Find where the given text appears and provide that cell's center as [x, y] coordinate. 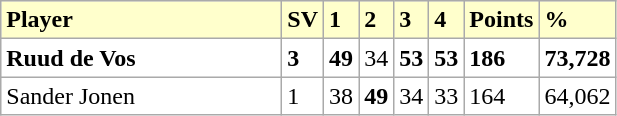
73,728 [578, 58]
% [578, 20]
164 [502, 96]
4 [446, 20]
Player [142, 20]
186 [502, 58]
SV [303, 20]
38 [342, 96]
64,062 [578, 96]
2 [376, 20]
Sander Jonen [142, 96]
Ruud de Vos [142, 58]
Points [502, 20]
33 [446, 96]
